For the text-containing cell, return its midpoint in (X, Y) coordinate format. 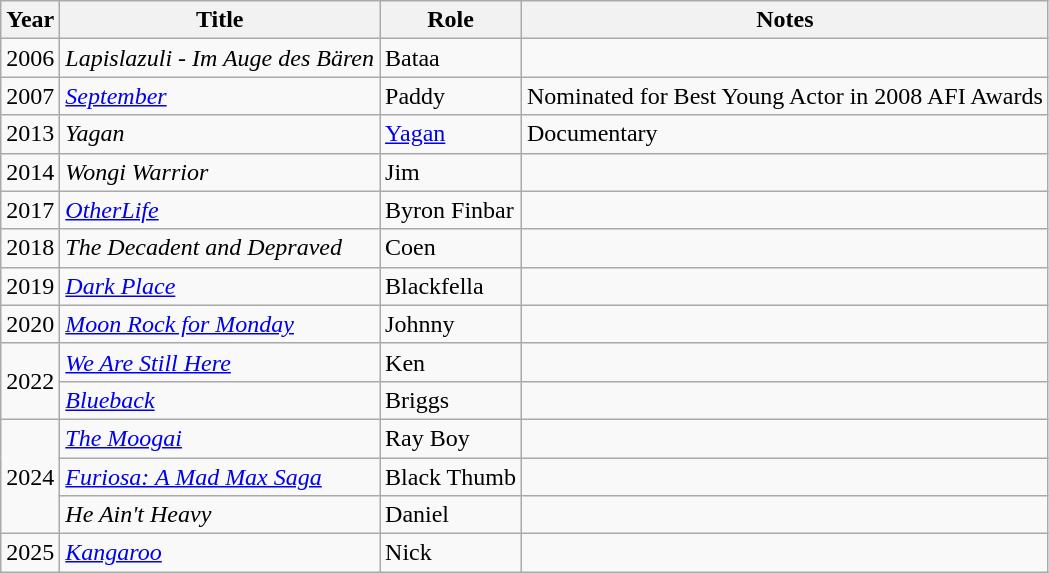
Role (451, 20)
2022 (30, 381)
Furiosa: A Mad Max Saga (220, 477)
Black Thumb (451, 477)
2025 (30, 553)
Johnny (451, 324)
Coen (451, 248)
Notes (784, 20)
2018 (30, 248)
Year (30, 20)
2007 (30, 96)
2013 (30, 134)
Blueback (220, 400)
The Decadent and Depraved (220, 248)
Bataa (451, 58)
2024 (30, 476)
Jim (451, 172)
Wongi Warrior (220, 172)
Kangaroo (220, 553)
2019 (30, 286)
OtherLife (220, 210)
2006 (30, 58)
Briggs (451, 400)
2020 (30, 324)
Lapislazuli - Im Auge des Bären (220, 58)
Paddy (451, 96)
Dark Place (220, 286)
Title (220, 20)
We Are Still Here (220, 362)
Ken (451, 362)
Byron Finbar (451, 210)
2014 (30, 172)
He Ain't Heavy (220, 515)
September (220, 96)
2017 (30, 210)
Ray Boy (451, 438)
Moon Rock for Monday (220, 324)
Blackfella (451, 286)
Nick (451, 553)
The Moogai (220, 438)
Daniel (451, 515)
Documentary (784, 134)
Nominated for Best Young Actor in 2008 AFI Awards (784, 96)
